Determine the (x, y) coordinate at the center of the cell enclosing the given text.  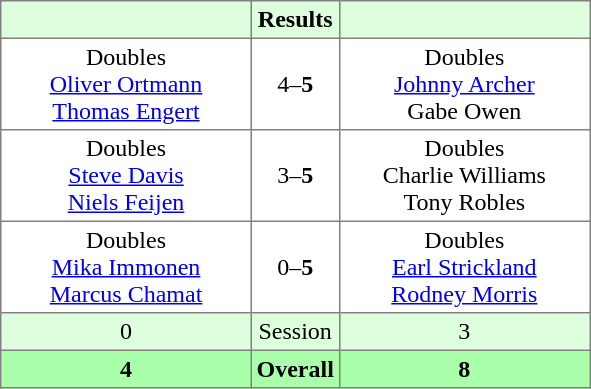
DoublesOliver OrtmannThomas Engert (126, 84)
DoublesEarl StricklandRodney Morris (464, 267)
Results (295, 20)
DoublesCharlie WilliamsTony Robles (464, 176)
DoublesMika ImmonenMarcus Chamat (126, 267)
Session (295, 332)
0–5 (295, 267)
4–5 (295, 84)
DoublesJohnny ArcherGabe Owen (464, 84)
4 (126, 369)
3–5 (295, 176)
3 (464, 332)
0 (126, 332)
Overall (295, 369)
8 (464, 369)
DoublesSteve DavisNiels Feijen (126, 176)
